For the text-containing cell, return its midpoint in [X, Y] coordinate format. 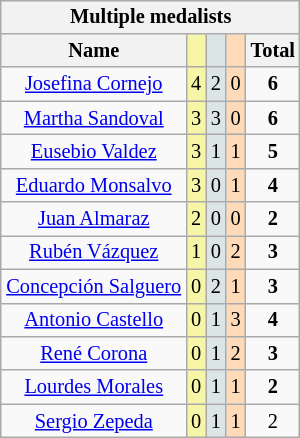
5 [273, 152]
Juan Almaraz [94, 219]
Total [273, 51]
Sergio Zepeda [94, 421]
Rubén Vázquez [94, 253]
Josefina Cornejo [94, 84]
Antonio Castello [94, 320]
Eusebio Valdez [94, 152]
Name [94, 51]
Multiple medalists [150, 17]
Lourdes Morales [94, 387]
Martha Sandoval [94, 118]
Concepción Salguero [94, 286]
René Corona [94, 354]
Eduardo Monsalvo [94, 185]
